Output the (X, Y) coordinate of the center of the cell containing the given text.  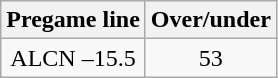
Pregame line (74, 20)
ALCN –15.5 (74, 58)
53 (210, 58)
Over/under (210, 20)
